Return the [x, y] coordinate for the center point of the cell that contains the specified text.  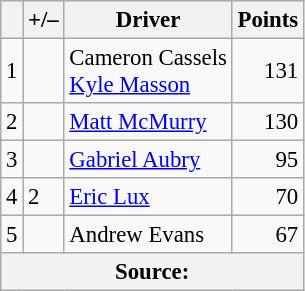
Points [268, 20]
Eric Lux [148, 197]
Andrew Evans [148, 235]
Cameron Cassels Kyle Masson [148, 72]
Matt McMurry [148, 122]
5 [12, 235]
131 [268, 72]
3 [12, 160]
Gabriel Aubry [148, 160]
130 [268, 122]
+/– [44, 20]
67 [268, 235]
4 [12, 197]
70 [268, 197]
Driver [148, 20]
1 [12, 72]
95 [268, 160]
